Locate the cell with the specified text and output its [x, y] center coordinate. 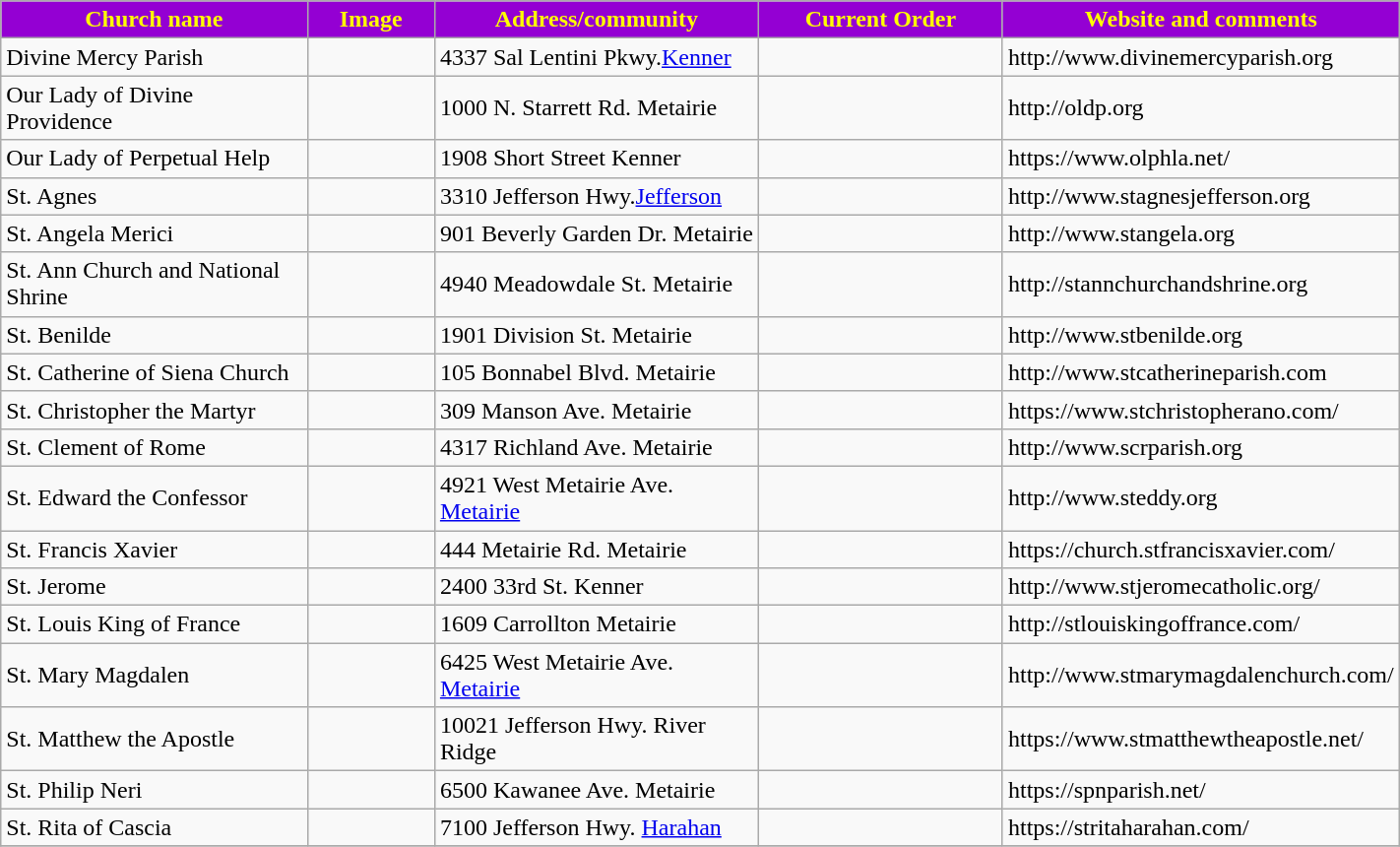
http://www.scrparish.org [1201, 447]
4940 Meadowdale St. Metairie [597, 284]
105 Bonnabel Blvd. Metairie [597, 372]
http://www.stjeromecatholic.org/ [1201, 587]
https://www.stchristopherano.com/ [1201, 410]
http://www.stmarymagdalenchurch.com/ [1201, 676]
St. Mary Magdalen [154, 676]
Our Lady of Perpetual Help [154, 159]
Our Lady of Divine Providence [154, 108]
https://church.stfrancisxavier.com/ [1201, 549]
St. Philip Neri [154, 790]
https://spnparish.net/ [1201, 790]
http://www.stagnesjefferson.org [1201, 196]
901 Beverly Garden Dr. Metairie [597, 233]
St. Matthew the Apostle [154, 739]
St. Agnes [154, 196]
444 Metairie Rd. Metairie [597, 549]
4921 West Metairie Ave. Metairie [597, 498]
Church name [154, 20]
4317 Richland Ave. Metairie [597, 447]
Current Order [880, 20]
St. Francis Xavier [154, 549]
http://www.steddy.org [1201, 498]
3310 Jefferson Hwy.Jefferson [597, 196]
http://oldp.org [1201, 108]
http://stannchurchandshrine.org [1201, 284]
St. Jerome [154, 587]
St. Ann Church and National Shrine [154, 284]
4337 Sal Lentini Pkwy.Kenner [597, 57]
Image [370, 20]
Address/community [597, 20]
1901 Division St. Metairie [597, 335]
6500 Kawanee Ave. Metairie [597, 790]
2400 33rd St. Kenner [597, 587]
7100 Jefferson Hwy. Harahan [597, 827]
309 Manson Ave. Metairie [597, 410]
St. Louis King of France [154, 624]
1908 Short Street Kenner [597, 159]
1000 N. Starrett Rd. Metairie [597, 108]
St. Clement of Rome [154, 447]
St. Angela Merici [154, 233]
6425 West Metairie Ave. Metairie [597, 676]
St. Edward the Confessor [154, 498]
Divine Mercy Parish [154, 57]
http://www.stangela.org [1201, 233]
http://www.stbenilde.org [1201, 335]
St. Rita of Cascia [154, 827]
http://stlouiskingoffrance.com/ [1201, 624]
https://www.olphla.net/ [1201, 159]
Website and comments [1201, 20]
1609 Carrollton Metairie [597, 624]
https://www.stmatthewtheapostle.net/ [1201, 739]
St. Catherine of Siena Church [154, 372]
St. Christopher the Martyr [154, 410]
http://www.stcatherineparish.com [1201, 372]
https://stritaharahan.com/ [1201, 827]
http://www.divinemercyparish.org [1201, 57]
St. Benilde [154, 335]
10021 Jefferson Hwy. River Ridge [597, 739]
